Return the (X, Y) coordinate for the center point of the cell that contains the specified text.  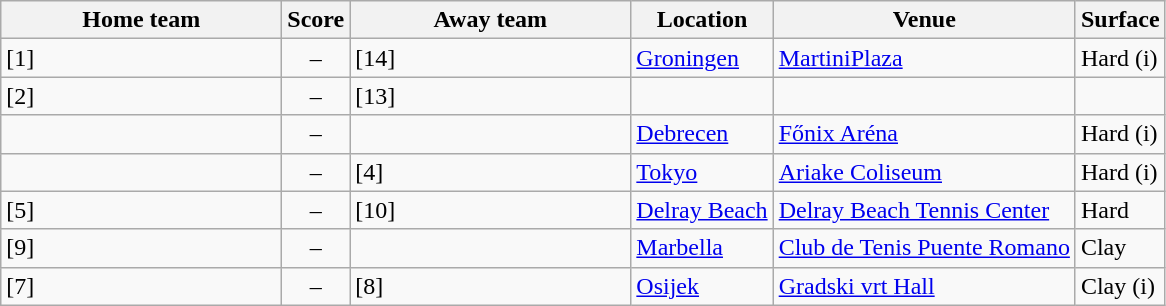
Home team (142, 20)
Gradski vrt Hall (924, 286)
Location (702, 20)
Groningen (702, 58)
MartiniPlaza (924, 58)
[1] (142, 58)
Ariake Coliseum (924, 172)
Főnix Aréna (924, 134)
Tokyo (702, 172)
[5] (142, 210)
Surface (1120, 20)
[13] (490, 96)
Delray Beach Tennis Center (924, 210)
Clay (i) (1120, 286)
Delray Beach (702, 210)
[10] (490, 210)
Marbella (702, 248)
[8] (490, 286)
[4] (490, 172)
[9] (142, 248)
Venue (924, 20)
Score (316, 20)
[2] (142, 96)
[7] (142, 286)
Away team (490, 20)
[14] (490, 58)
Osijek (702, 286)
Debrecen (702, 134)
Clay (1120, 248)
Club de Tenis Puente Romano (924, 248)
Hard (1120, 210)
